Detect which cell encompasses the target text, then output its [X, Y] center coordinate. 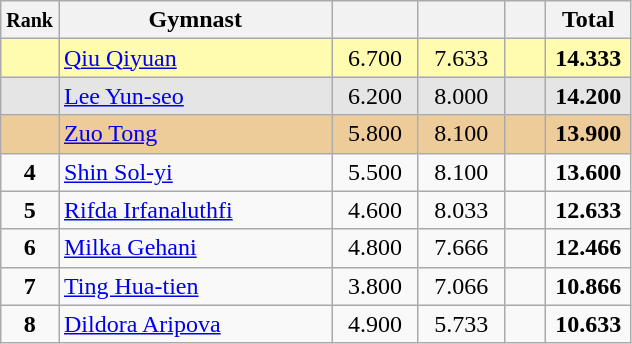
Zuo Tong [195, 134]
Rifda Irfanaluthfi [195, 210]
14.200 [588, 96]
6.200 [375, 96]
5.733 [461, 324]
12.466 [588, 248]
5.500 [375, 172]
7 [30, 286]
Shin Sol-yi [195, 172]
8.000 [461, 96]
Rank [30, 20]
5.800 [375, 134]
Lee Yun-seo [195, 96]
7.633 [461, 58]
13.600 [588, 172]
3.800 [375, 286]
8.033 [461, 210]
10.633 [588, 324]
7.666 [461, 248]
4.600 [375, 210]
6 [30, 248]
10.866 [588, 286]
12.633 [588, 210]
Milka Gehani [195, 248]
4.900 [375, 324]
Gymnast [195, 20]
13.900 [588, 134]
4 [30, 172]
Dildora Aripova [195, 324]
Ting Hua-tien [195, 286]
14.333 [588, 58]
6.700 [375, 58]
7.066 [461, 286]
8 [30, 324]
Total [588, 20]
Qiu Qiyuan [195, 58]
4.800 [375, 248]
5 [30, 210]
